From the cell containing the given text, extract its center point as [x, y] coordinate. 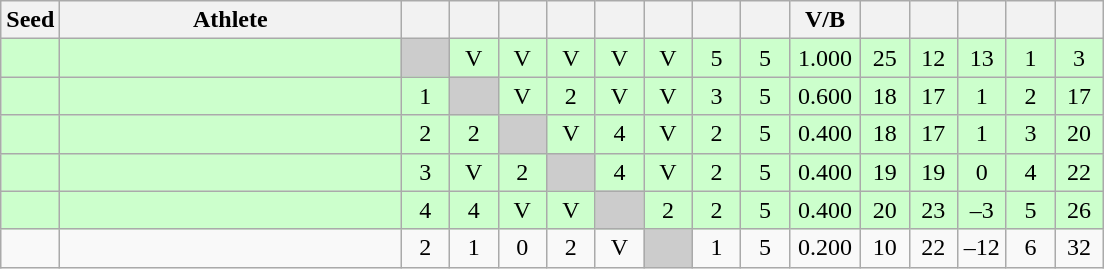
6 [1030, 248]
23 [934, 210]
Seed [30, 20]
V/B [824, 20]
12 [934, 58]
0.600 [824, 96]
0.200 [824, 248]
10 [884, 248]
32 [1080, 248]
25 [884, 58]
–12 [982, 248]
26 [1080, 210]
13 [982, 58]
Athlete [230, 20]
1.000 [824, 58]
–3 [982, 210]
